Locate the cell with the specified text and output its (X, Y) center coordinate. 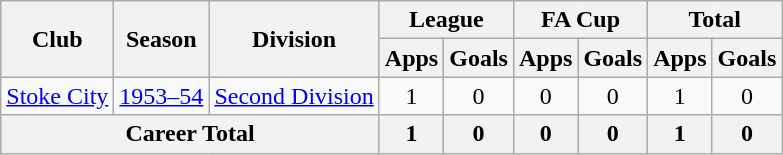
FA Cup (580, 20)
Club (58, 39)
League (446, 20)
Career Total (190, 134)
Season (162, 39)
Division (294, 39)
Stoke City (58, 96)
Second Division (294, 96)
Total (715, 20)
1953–54 (162, 96)
